Detect which cell encompasses the target text, then output its (X, Y) center coordinate. 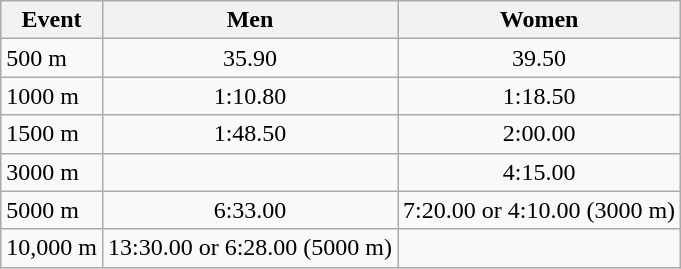
1000 m (52, 96)
4:15.00 (540, 172)
Men (250, 20)
7:20.00 or 4:10.00 (3000 m) (540, 210)
10,000 m (52, 248)
39.50 (540, 58)
2:00.00 (540, 134)
13:30.00 or 6:28.00 (5000 m) (250, 248)
6:33.00 (250, 210)
5000 m (52, 210)
1:48.50 (250, 134)
1500 m (52, 134)
Event (52, 20)
1:10.80 (250, 96)
3000 m (52, 172)
500 m (52, 58)
35.90 (250, 58)
Women (540, 20)
1:18.50 (540, 96)
